Extract the [x, y] coordinate from the center of the cell holding the provided text.  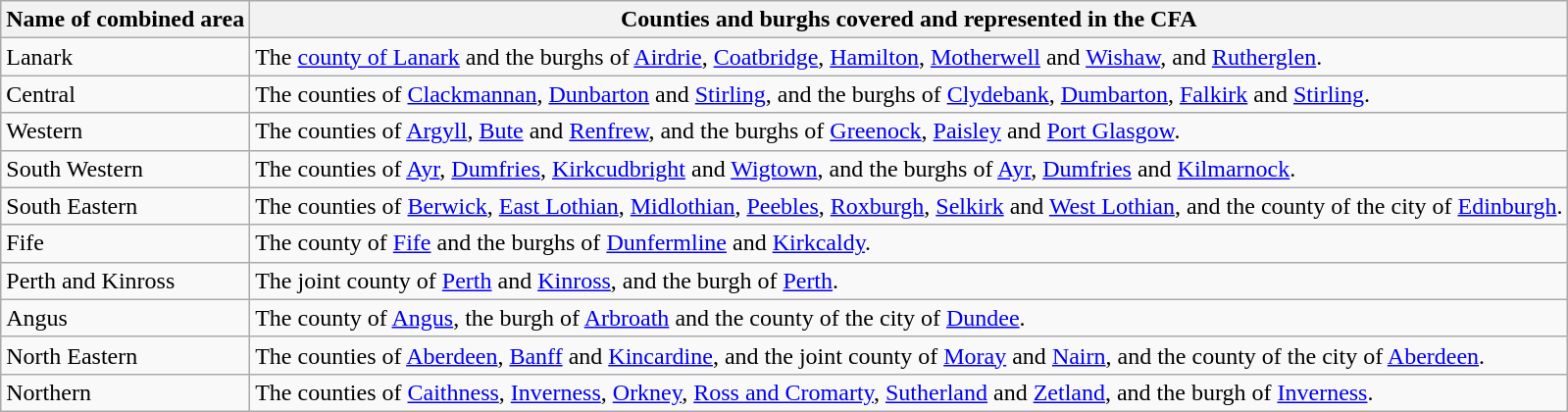
The county of Lanark and the burghs of Airdrie, Coatbridge, Hamilton, Motherwell and Wishaw, and Rutherglen. [909, 57]
Lanark [126, 57]
The joint county of Perth and Kinross, and the burgh of Perth. [909, 281]
North Eastern [126, 355]
Fife [126, 243]
Western [126, 131]
The counties of Caithness, Inverness, Orkney, Ross and Cromarty, Sutherland and Zetland, and the burgh of Inverness. [909, 392]
The county of Fife and the burghs of Dunfermline and Kirkcaldy. [909, 243]
The counties of Aberdeen, Banff and Kincardine, and the joint county of Moray and Nairn, and the county of the city of Aberdeen. [909, 355]
Name of combined area [126, 20]
The counties of Berwick, East Lothian, Midlothian, Peebles, Roxburgh, Selkirk and West Lothian, and the county of the city of Edinburgh. [909, 206]
The county of Angus, the burgh of Arbroath and the county of the city of Dundee. [909, 318]
Northern [126, 392]
Perth and Kinross [126, 281]
The counties of Clackmannan, Dunbarton and Stirling, and the burghs of Clydebank, Dumbarton, Falkirk and Stirling. [909, 94]
Counties and burghs covered and represented in the CFA [909, 20]
Angus [126, 318]
The counties of Argyll, Bute and Renfrew, and the burghs of Greenock, Paisley and Port Glasgow. [909, 131]
South Eastern [126, 206]
Central [126, 94]
The counties of Ayr, Dumfries, Kirkcudbright and Wigtown, and the burghs of Ayr, Dumfries and Kilmarnock. [909, 169]
South Western [126, 169]
